Scan for the cell matching the given text and deliver its [x, y] coordinate at center. 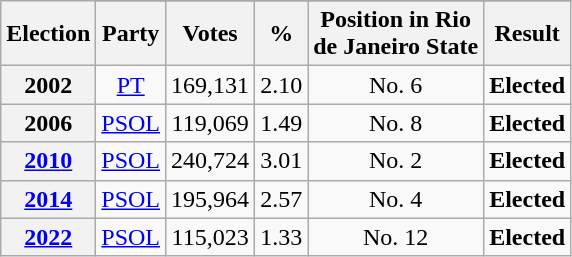
No. 6 [396, 85]
Votes [210, 34]
2014 [48, 199]
3.01 [282, 161]
195,964 [210, 199]
119,069 [210, 123]
Election [48, 34]
Position in Rio de Janeiro State [396, 34]
No. 8 [396, 123]
PT [131, 85]
2.57 [282, 199]
1.33 [282, 237]
2022 [48, 237]
169,131 [210, 85]
No. 12 [396, 237]
2006 [48, 123]
No. 2 [396, 161]
115,023 [210, 237]
Result [528, 34]
% [282, 34]
Party [131, 34]
No. 4 [396, 199]
1.49 [282, 123]
2.10 [282, 85]
2010 [48, 161]
2002 [48, 85]
240,724 [210, 161]
